Return the [X, Y] coordinate for the center point of the cell that contains the specified text.  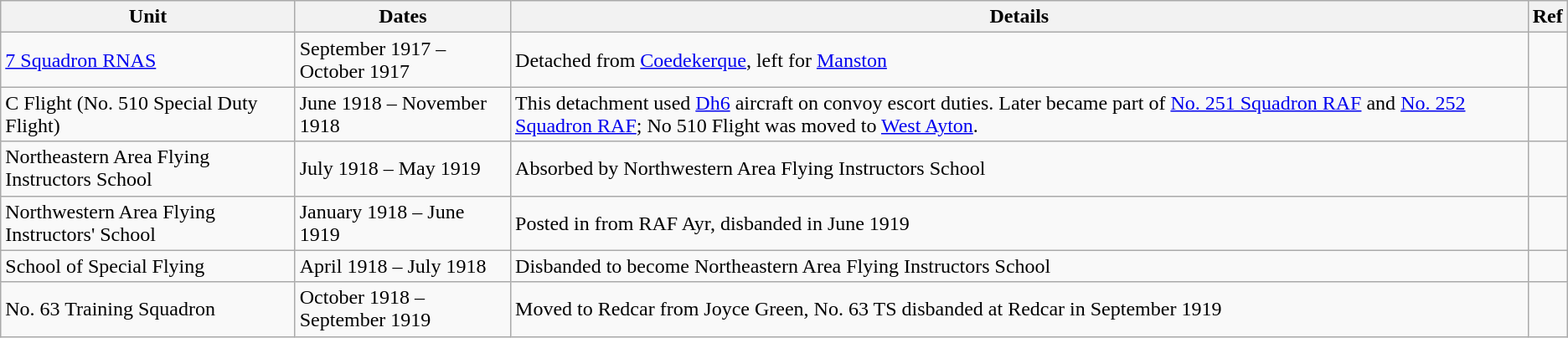
Northwestern Area Flying Instructors' School [147, 223]
School of Special Flying [147, 266]
Unit [147, 17]
Ref [1548, 17]
October 1918 – September 1919 [402, 310]
7 Squadron RNAS [147, 60]
Absorbed by Northwestern Area Flying Instructors School [1020, 169]
July 1918 – May 1919 [402, 169]
January 1918 – June 1919 [402, 223]
Moved to Redcar from Joyce Green, No. 63 TS disbanded at Redcar in September 1919 [1020, 310]
Details [1020, 17]
Detached from Coedekerque, left for Manston [1020, 60]
Disbanded to become Northeastern Area Flying Instructors School [1020, 266]
Posted in from RAF Ayr, disbanded in June 1919 [1020, 223]
September 1917 – October 1917 [402, 60]
C Flight (No. 510 Special Duty Flight) [147, 114]
Northeastern Area Flying Instructors School [147, 169]
April 1918 – July 1918 [402, 266]
Dates [402, 17]
June 1918 – November 1918 [402, 114]
No. 63 Training Squadron [147, 310]
